Provide the (x, y) coordinate of the cell's center where the given text is located.  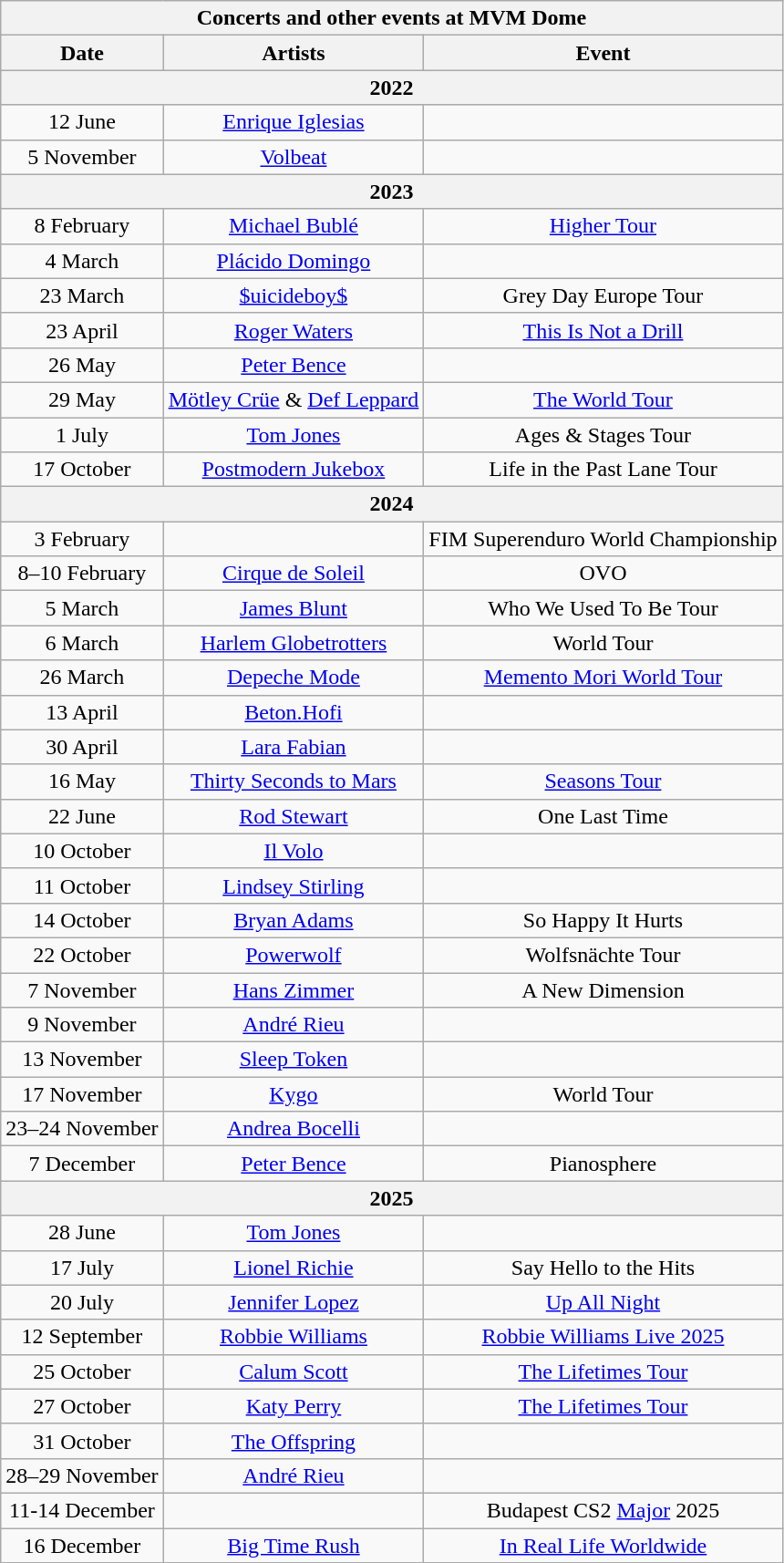
4 March (82, 261)
Rod Stewart (294, 816)
Big Time Rush (294, 1546)
Date (82, 53)
13 November (82, 1060)
25 October (82, 1372)
11-14 December (82, 1510)
28–29 November (82, 1475)
Grey Day Europe Tour (603, 295)
16 May (82, 781)
23 March (82, 295)
The Offspring (294, 1441)
Ages & Stages Tour (603, 435)
Event (603, 53)
Michael Bublé (294, 226)
Kygo (294, 1094)
Depeche Mode (294, 678)
Katy Perry (294, 1406)
Hans Zimmer (294, 989)
Andrea Bocelli (294, 1129)
22 June (82, 816)
Volbeat (294, 157)
10 October (82, 851)
Calum Scott (294, 1372)
Concerts and other events at MVM Dome (392, 18)
Thirty Seconds to Mars (294, 781)
11 October (82, 885)
Roger Waters (294, 330)
27 October (82, 1406)
Cirque de Soleil (294, 574)
30 April (82, 747)
2025 (392, 1198)
3 February (82, 539)
17 July (82, 1268)
9 November (82, 1025)
$uicideboy$ (294, 295)
23–24 November (82, 1129)
2022 (392, 88)
In Real Life Worldwide (603, 1546)
A New Dimension (603, 989)
28 June (82, 1233)
8 February (82, 226)
29 May (82, 399)
Beton.Hofi (294, 712)
Robbie Williams (294, 1337)
12 June (82, 122)
Budapest CS2 Major 2025 (603, 1510)
Harlem Globetrotters (294, 643)
OVO (603, 574)
Artists (294, 53)
FIM Superenduro World Championship (603, 539)
Memento Mori World Tour (603, 678)
7 December (82, 1164)
Il Volo (294, 851)
17 October (82, 470)
Plácido Domingo (294, 261)
2023 (392, 191)
23 April (82, 330)
Who We Used To Be Tour (603, 608)
Seasons Tour (603, 781)
Higher Tour (603, 226)
7 November (82, 989)
20 July (82, 1302)
One Last Time (603, 816)
1 July (82, 435)
13 April (82, 712)
Say Hello to the Hits (603, 1268)
6 March (82, 643)
So Happy It Hurts (603, 920)
Lara Fabian (294, 747)
Lindsey Stirling (294, 885)
Postmodern Jukebox (294, 470)
James Blunt (294, 608)
31 October (82, 1441)
Powerwolf (294, 955)
22 October (82, 955)
Lionel Richie (294, 1268)
The World Tour (603, 399)
Enrique Iglesias (294, 122)
8–10 February (82, 574)
Up All Night (603, 1302)
Bryan Adams (294, 920)
This Is Not a Drill (603, 330)
5 November (82, 157)
Pianosphere (603, 1164)
26 May (82, 365)
Sleep Token (294, 1060)
12 September (82, 1337)
Jennifer Lopez (294, 1302)
Robbie Williams Live 2025 (603, 1337)
26 March (82, 678)
Life in the Past Lane Tour (603, 470)
Mötley Crüe & Def Leppard (294, 399)
14 October (82, 920)
5 March (82, 608)
Wolfsnächte Tour (603, 955)
16 December (82, 1546)
2024 (392, 504)
17 November (82, 1094)
